Search for the cell housing the specified text and yield its (x, y) center coordinate. 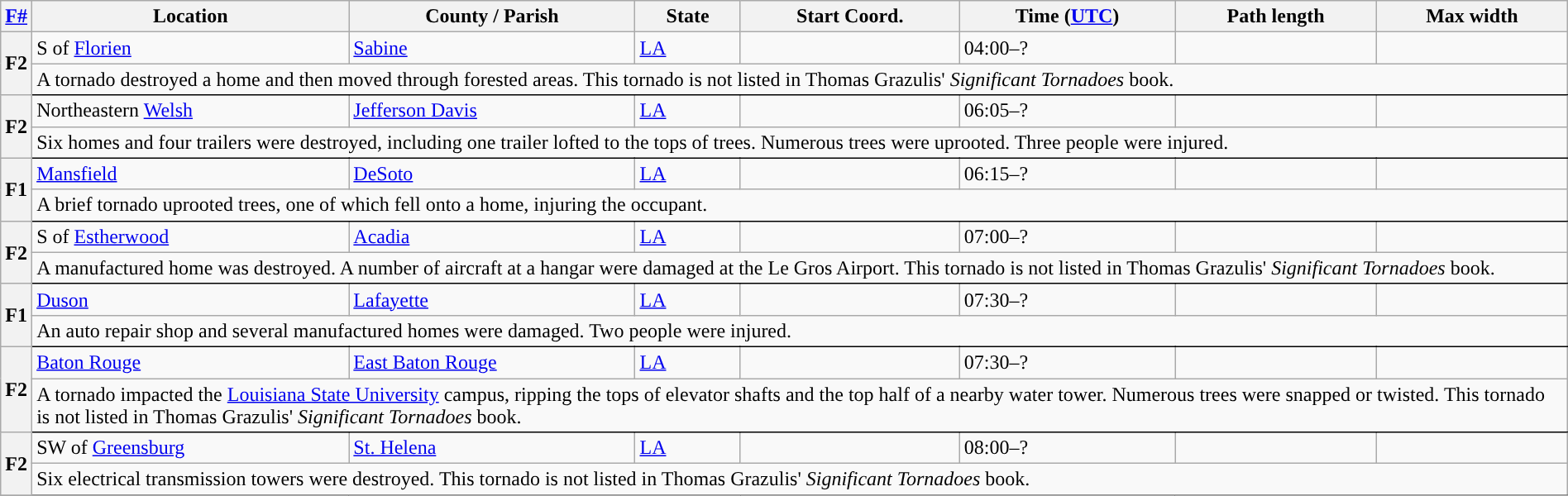
Acadia (492, 236)
State (688, 17)
A brief tornado uprooted trees, one of which fell onto a home, injuring the occupant. (801, 205)
Six electrical transmission towers were destroyed. This tornado is not listed in Thomas Grazulis' Significant Tornadoes book. (801, 479)
06:15–? (1067, 174)
Mansfield (190, 174)
08:00–? (1067, 448)
Start Coord. (850, 17)
06:05–? (1067, 111)
A tornado destroyed a home and then moved through forested areas. This tornado is not listed in Thomas Grazulis' Significant Tornadoes book. (801, 79)
Location (190, 17)
Max width (1472, 17)
07:00–? (1067, 236)
SW of Greensburg (190, 448)
F# (17, 17)
S of Florien (190, 48)
An auto repair shop and several manufactured homes were damaged. Two people were injured. (801, 331)
Path length (1275, 17)
04:00–? (1067, 48)
County / Parish (492, 17)
Baton Rouge (190, 362)
S of Estherwood (190, 236)
East Baton Rouge (492, 362)
Sabine (492, 48)
St. Helena (492, 448)
DeSoto (492, 174)
Lafayette (492, 299)
Duson (190, 299)
Jefferson Davis (492, 111)
Time (UTC) (1067, 17)
Northeastern Welsh (190, 111)
